Return (X, Y) of the center of cell containing provided text 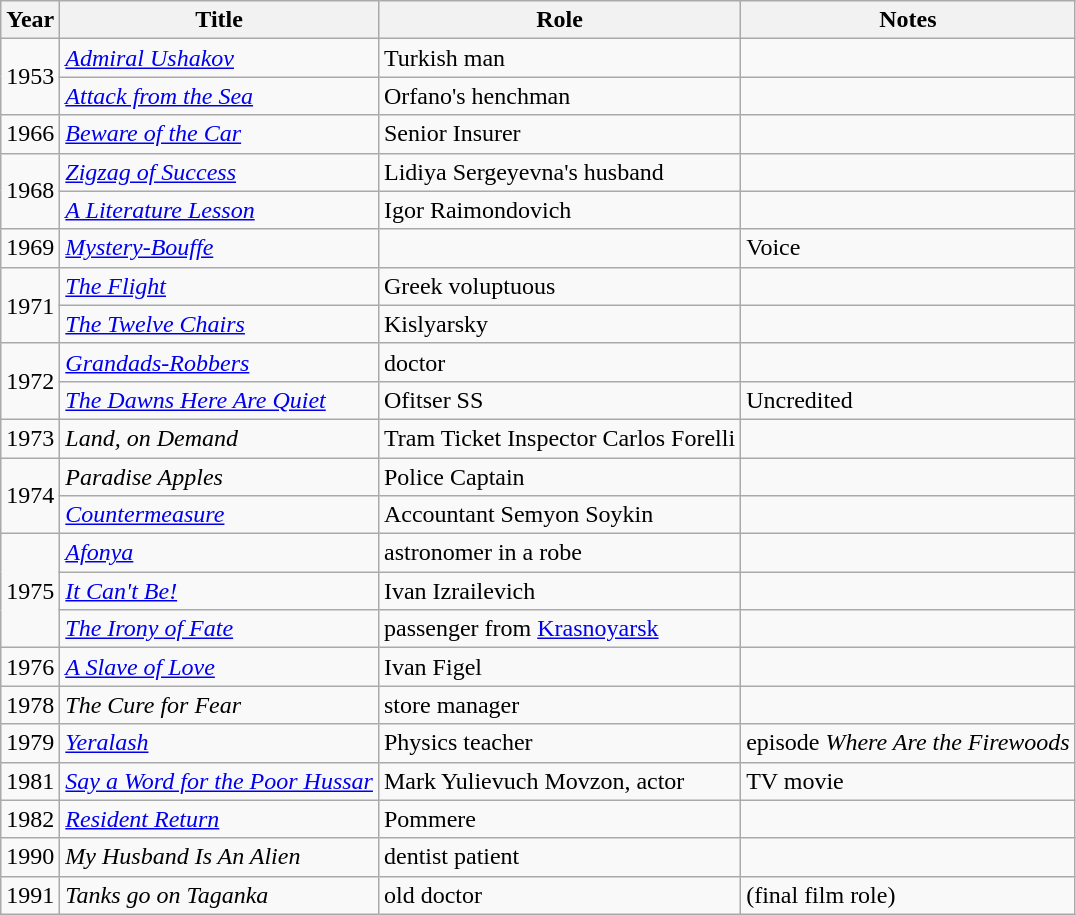
Zigzag of Success (220, 172)
1968 (30, 191)
(final film role) (908, 895)
old doctor (559, 895)
Ivan Izrailevich (559, 591)
A Literature Lesson (220, 210)
1979 (30, 743)
Resident Return (220, 819)
1982 (30, 819)
1976 (30, 667)
Yeralash (220, 743)
Orfano's henchman (559, 96)
The Irony of Fate (220, 629)
Senior Insurer (559, 134)
Beware of the Car (220, 134)
1969 (30, 248)
passenger from Krasnoyarsk (559, 629)
Tanks go on Taganka (220, 895)
Turkish man (559, 58)
astronomer in a robe (559, 553)
Title (220, 20)
Voice (908, 248)
Ivan Figel (559, 667)
Police Captain (559, 477)
Greek voluptuous (559, 286)
Role (559, 20)
Tram Ticket Inspector Carlos Forelli (559, 438)
1953 (30, 77)
Uncredited (908, 400)
Mark Yulievuch Movzon, actor (559, 781)
episode Where Are the Firewoods (908, 743)
Grandads-Robbers (220, 362)
1974 (30, 496)
It Can't Be! (220, 591)
The Cure for Fear (220, 705)
Physics teacher (559, 743)
Say a Word for the Poor Hussar (220, 781)
Afonya (220, 553)
1971 (30, 305)
dentist patient (559, 857)
doctor (559, 362)
Attack from the Sea (220, 96)
Countermeasure (220, 515)
The Flight (220, 286)
TV movie (908, 781)
Notes (908, 20)
Paradise Apples (220, 477)
1991 (30, 895)
Admiral Ushakov (220, 58)
Lidiya Sergeyevna's husband (559, 172)
Ofitser SS (559, 400)
1990 (30, 857)
1975 (30, 591)
Land, on Demand (220, 438)
Accountant Semyon Soykin (559, 515)
A Slave of Love (220, 667)
The Twelve Chairs (220, 324)
Pommere (559, 819)
Mystery-Bouffe (220, 248)
1973 (30, 438)
1972 (30, 381)
Year (30, 20)
Igor Raimondovich (559, 210)
Kislyarsky (559, 324)
The Dawns Here Are Quiet (220, 400)
store manager (559, 705)
1978 (30, 705)
1981 (30, 781)
My Husband Is An Alien (220, 857)
1966 (30, 134)
